For the text-containing cell, return its midpoint in (X, Y) coordinate format. 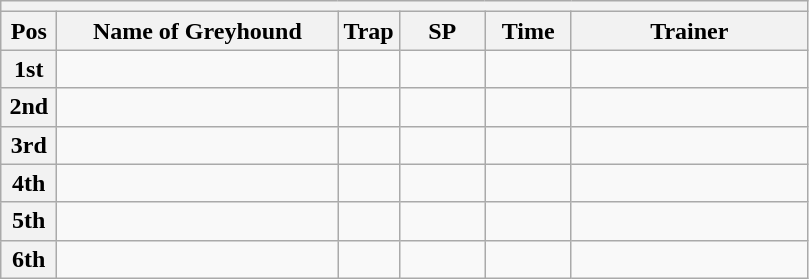
Trap (368, 31)
Pos (29, 31)
Name of Greyhound (198, 31)
Trainer (689, 31)
5th (29, 221)
3rd (29, 145)
6th (29, 259)
1st (29, 69)
Time (528, 31)
SP (442, 31)
4th (29, 183)
2nd (29, 107)
